Locate the cell with the specified text and output its (x, y) center coordinate. 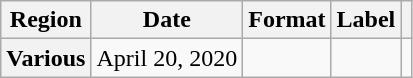
Date (167, 20)
Region (46, 20)
Various (46, 58)
Format (287, 20)
April 20, 2020 (167, 58)
Label (366, 20)
